Detect which cell encompasses the target text, then output its (X, Y) center coordinate. 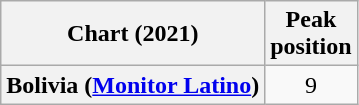
Peakposition (311, 34)
9 (311, 85)
Bolivia (Monitor Latino) (133, 85)
Chart (2021) (133, 34)
